Extract the [X, Y] coordinate from the center of the cell holding the provided text.  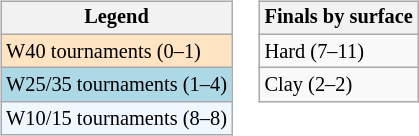
W40 tournaments (0–1) [116, 51]
Finals by surface [339, 18]
W10/15 tournaments (8–8) [116, 119]
Hard (7–11) [339, 51]
Legend [116, 18]
W25/35 tournaments (1–4) [116, 85]
Clay (2–2) [339, 85]
